From the cell containing the given text, extract its center point as [X, Y] coordinate. 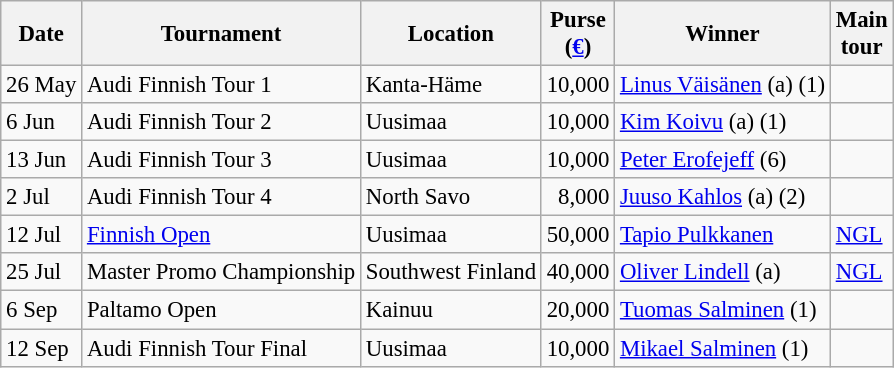
12 Jul [42, 235]
Kanta-Häme [450, 85]
25 Jul [42, 273]
Mikael Salminen (1) [723, 348]
Audi Finnish Tour 1 [222, 85]
50,000 [578, 235]
26 May [42, 85]
Audi Finnish Tour 2 [222, 122]
Purse(€) [578, 34]
Peter Erofejeff (6) [723, 160]
Oliver Lindell (a) [723, 273]
8,000 [578, 197]
40,000 [578, 273]
Tournament [222, 34]
20,000 [578, 310]
Finnish Open [222, 235]
Location [450, 34]
Date [42, 34]
Tapio Pulkkanen [723, 235]
6 Sep [42, 310]
Master Promo Championship [222, 273]
Kainuu [450, 310]
12 Sep [42, 348]
Paltamo Open [222, 310]
Audi Finnish Tour 3 [222, 160]
Audi Finnish Tour Final [222, 348]
North Savo [450, 197]
2 Jul [42, 197]
Audi Finnish Tour 4 [222, 197]
Southwest Finland [450, 273]
6 Jun [42, 122]
Kim Koivu (a) (1) [723, 122]
13 Jun [42, 160]
Tuomas Salminen (1) [723, 310]
Linus Väisänen (a) (1) [723, 85]
Maintour [862, 34]
Juuso Kahlos (a) (2) [723, 197]
Winner [723, 34]
